Output the (X, Y) coordinate of the center of the cell containing the given text.  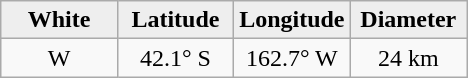
24 km (408, 58)
W (59, 58)
Diameter (408, 20)
Latitude (175, 20)
Longitude (292, 20)
42.1° S (175, 58)
White (59, 20)
162.7° W (292, 58)
